Output the (X, Y) coordinate of the center of the cell containing the given text.  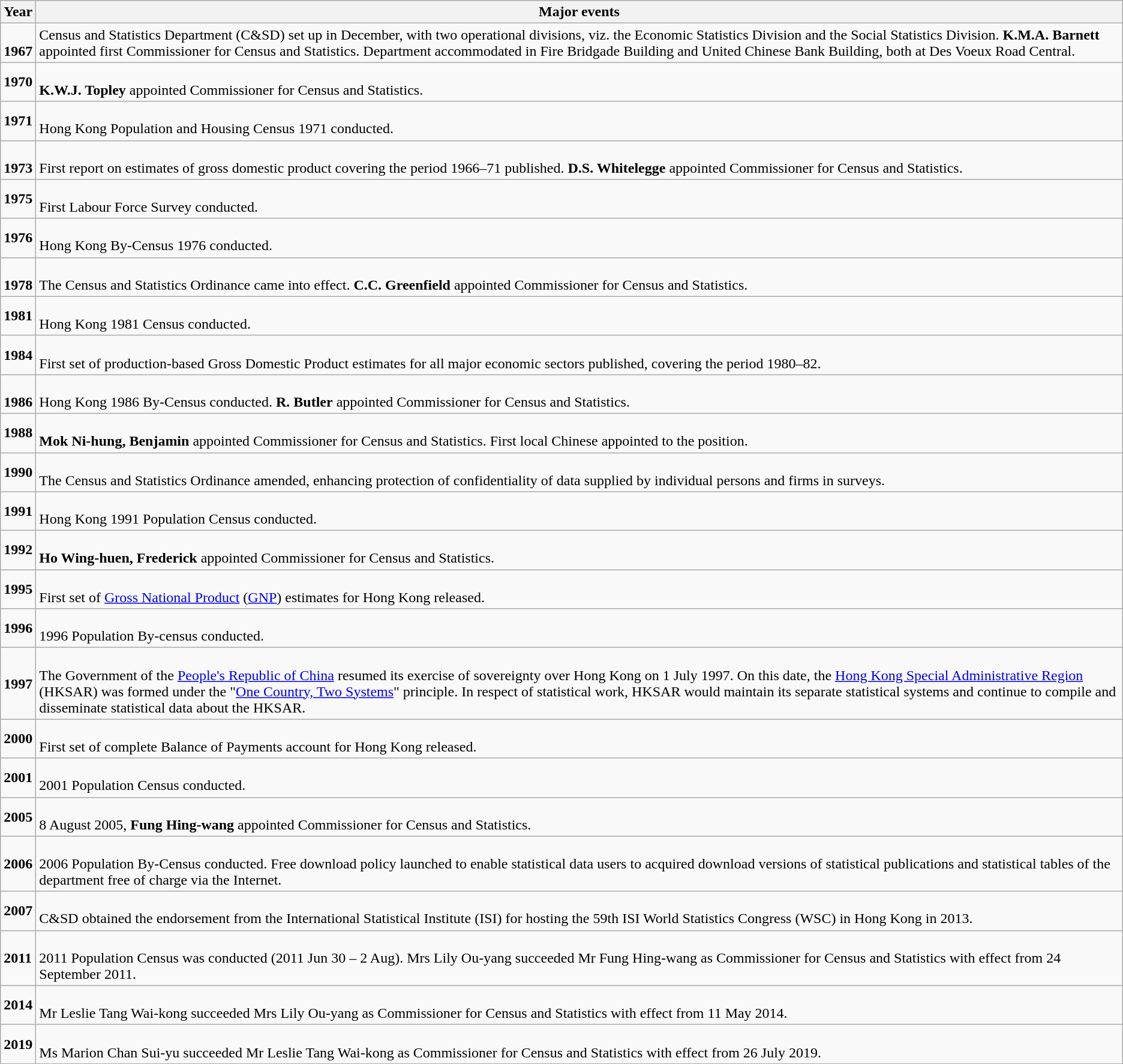
K.W.J. Topley appointed Commissioner for Census and Statistics. (579, 82)
2014 (18, 1005)
1996 (18, 629)
2011 (18, 958)
1975 (18, 199)
Mr Leslie Tang Wai-kong succeeded Mrs Lily Ou-yang as Commissioner for Census and Statistics with effect from 11 May 2014. (579, 1005)
1991 (18, 511)
1997 (18, 684)
1995 (18, 589)
1986 (18, 393)
Hong Kong By-Census 1976 conducted. (579, 238)
First set of production-based Gross Domestic Product estimates for all major economic sectors published, covering the period 1980–82. (579, 355)
Hong Kong 1991 Population Census conducted. (579, 511)
First set of Gross National Product (GNP) estimates for Hong Kong released. (579, 589)
1990 (18, 471)
1978 (18, 277)
2005 (18, 817)
Hong Kong 1981 Census conducted. (579, 315)
2001 (18, 777)
1992 (18, 551)
2000 (18, 739)
2006 (18, 864)
1988 (18, 433)
Ho Wing-huen, Frederick appointed Commissioner for Census and Statistics. (579, 551)
Ms Marion Chan Sui-yu succeeded Mr Leslie Tang Wai-kong as Commissioner for Census and Statistics with effect from 26 July 2019. (579, 1044)
Hong Kong Population and Housing Census 1971 conducted. (579, 121)
The Census and Statistics Ordinance amended, enhancing protection of confidentiality of data supplied by individual persons and firms in surveys. (579, 471)
2019 (18, 1044)
8 August 2005, Fung Hing-wang appointed Commissioner for Census and Statistics. (579, 817)
1967 (18, 43)
1984 (18, 355)
2007 (18, 910)
1970 (18, 82)
1976 (18, 238)
Major events (579, 12)
Year (18, 12)
First Labour Force Survey conducted. (579, 199)
1996 Population By-census conducted. (579, 629)
2001 Population Census conducted. (579, 777)
Mok Ni-hung, Benjamin appointed Commissioner for Census and Statistics. First local Chinese appointed to the position. (579, 433)
1973 (18, 160)
1971 (18, 121)
First set of complete Balance of Payments account for Hong Kong released. (579, 739)
1981 (18, 315)
The Census and Statistics Ordinance came into effect. C.C. Greenfield appointed Commissioner for Census and Statistics. (579, 277)
Hong Kong 1986 By-Census conducted. R. Butler appointed Commissioner for Census and Statistics. (579, 393)
